Determine the (x, y) coordinate at the center of the cell enclosing the given text.  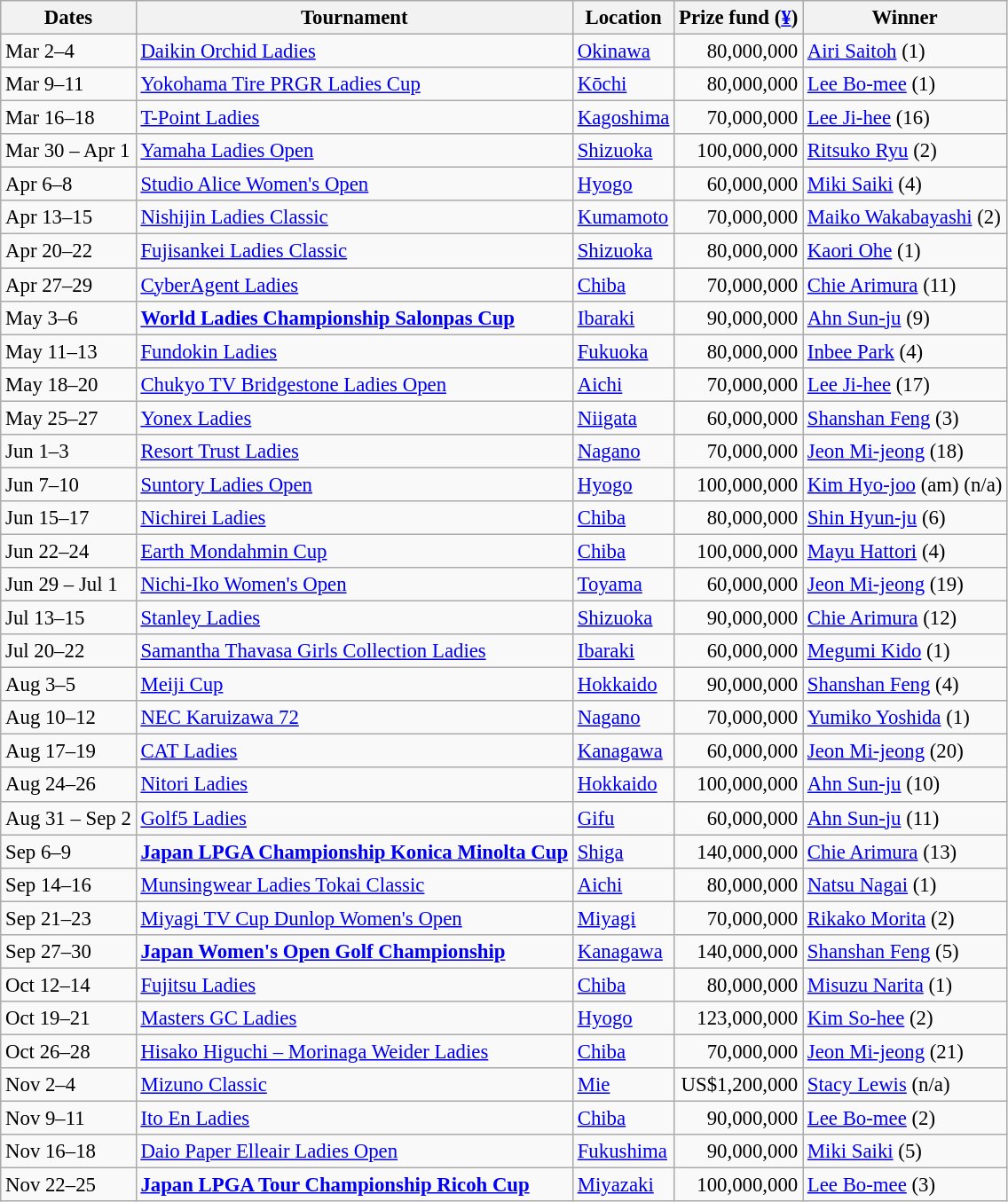
Jun 22–24 (68, 551)
Jeon Mi-jeong (21) (905, 1051)
Stanley Ladies (354, 618)
Nichi-Iko Women's Open (354, 585)
Chie Arimura (12) (905, 618)
Megumi Kido (1) (905, 651)
May 25–27 (68, 418)
Fukushima (623, 1151)
Jun 7–10 (68, 484)
Fujitsu Ladies (354, 985)
Maiko Wakabayashi (2) (905, 217)
Aug 3–5 (68, 685)
Mar 16–18 (68, 118)
Gifu (623, 818)
Mar 2–4 (68, 51)
Fundokin Ladies (354, 351)
Aug 24–26 (68, 785)
Munsingwear Ladies Tokai Classic (354, 884)
May 18–20 (68, 384)
Daio Paper Elleair Ladies Open (354, 1151)
Oct 19–21 (68, 1018)
Fujisankei Ladies Classic (354, 251)
Daikin Orchid Ladies (354, 51)
Apr 20–22 (68, 251)
Shin Hyun-ju (6) (905, 518)
May 11–13 (68, 351)
Kim Hyo-joo (am) (n/a) (905, 484)
Shiga (623, 852)
Japan LPGA Tour Championship Ricoh Cup (354, 1185)
Sep 14–16 (68, 884)
Mizuno Classic (354, 1085)
Kōchi (623, 84)
T-Point Ladies (354, 118)
Stacy Lewis (n/a) (905, 1085)
Sep 6–9 (68, 852)
Winner (905, 18)
Japan LPGA Championship Konica Minolta Cup (354, 852)
Sep 27–30 (68, 952)
Nov 22–25 (68, 1185)
Chukyo TV Bridgestone Ladies Open (354, 384)
CAT Ladies (354, 751)
Golf5 Ladies (354, 818)
Shanshan Feng (5) (905, 952)
Rikako Morita (2) (905, 918)
Mar 30 – Apr 1 (68, 151)
CyberAgent Ladies (354, 285)
Yamaha Ladies Open (354, 151)
Miyazaki (623, 1185)
Suntory Ladies Open (354, 484)
Ahn Sun-ju (11) (905, 818)
Niigata (623, 418)
Aug 10–12 (68, 718)
Ritsuko Ryu (2) (905, 151)
Dates (68, 18)
Lee Bo-mee (1) (905, 84)
Apr 13–15 (68, 217)
Kagoshima (623, 118)
Jun 29 – Jul 1 (68, 585)
Airi Saitoh (1) (905, 51)
Nov 2–4 (68, 1085)
Fukuoka (623, 351)
Samantha Thavasa Girls Collection Ladies (354, 651)
Lee Bo-mee (3) (905, 1185)
Jun 15–17 (68, 518)
Apr 6–8 (68, 185)
Nov 9–11 (68, 1119)
Aug 31 – Sep 2 (68, 818)
Lee Ji-hee (17) (905, 384)
Okinawa (623, 51)
Shanshan Feng (4) (905, 685)
Nichirei Ladies (354, 518)
Chie Arimura (11) (905, 285)
Kim So-hee (2) (905, 1018)
Earth Mondahmin Cup (354, 551)
Miki Saiki (4) (905, 185)
Ahn Sun-ju (10) (905, 785)
Mie (623, 1085)
Lee Bo-mee (2) (905, 1119)
Miyagi (623, 918)
Yokohama Tire PRGR Ladies Cup (354, 84)
May 3–6 (68, 318)
Misuzu Narita (1) (905, 985)
Hisako Higuchi – Morinaga Weider Ladies (354, 1051)
Apr 27–29 (68, 285)
Tournament (354, 18)
Natsu Nagai (1) (905, 884)
123,000,000 (738, 1018)
Jeon Mi-jeong (19) (905, 585)
NEC Karuizawa 72 (354, 718)
Jul 20–22 (68, 651)
Mayu Hattori (4) (905, 551)
Yonex Ladies (354, 418)
Jeon Mi-jeong (18) (905, 452)
Jun 1–3 (68, 452)
Nishijin Ladies Classic (354, 217)
Sep 21–23 (68, 918)
Yumiko Yoshida (1) (905, 718)
US$1,200,000 (738, 1085)
Mar 9–11 (68, 84)
Oct 26–28 (68, 1051)
Studio Alice Women's Open (354, 185)
Ahn Sun-ju (9) (905, 318)
Aug 17–19 (68, 751)
Meiji Cup (354, 685)
Japan Women's Open Golf Championship (354, 952)
Miyagi TV Cup Dunlop Women's Open (354, 918)
Jeon Mi-jeong (20) (905, 751)
Miki Saiki (5) (905, 1151)
Location (623, 18)
Inbee Park (4) (905, 351)
Nov 16–18 (68, 1151)
World Ladies Championship Salonpas Cup (354, 318)
Prize fund (¥) (738, 18)
Resort Trust Ladies (354, 452)
Nitori Ladies (354, 785)
Kaori Ohe (1) (905, 251)
Kumamoto (623, 217)
Jul 13–15 (68, 618)
Oct 12–14 (68, 985)
Lee Ji-hee (16) (905, 118)
Shanshan Feng (3) (905, 418)
Chie Arimura (13) (905, 852)
Ito En Ladies (354, 1119)
Masters GC Ladies (354, 1018)
Toyama (623, 585)
